Output the [x, y] coordinate of the center of the cell containing the given text.  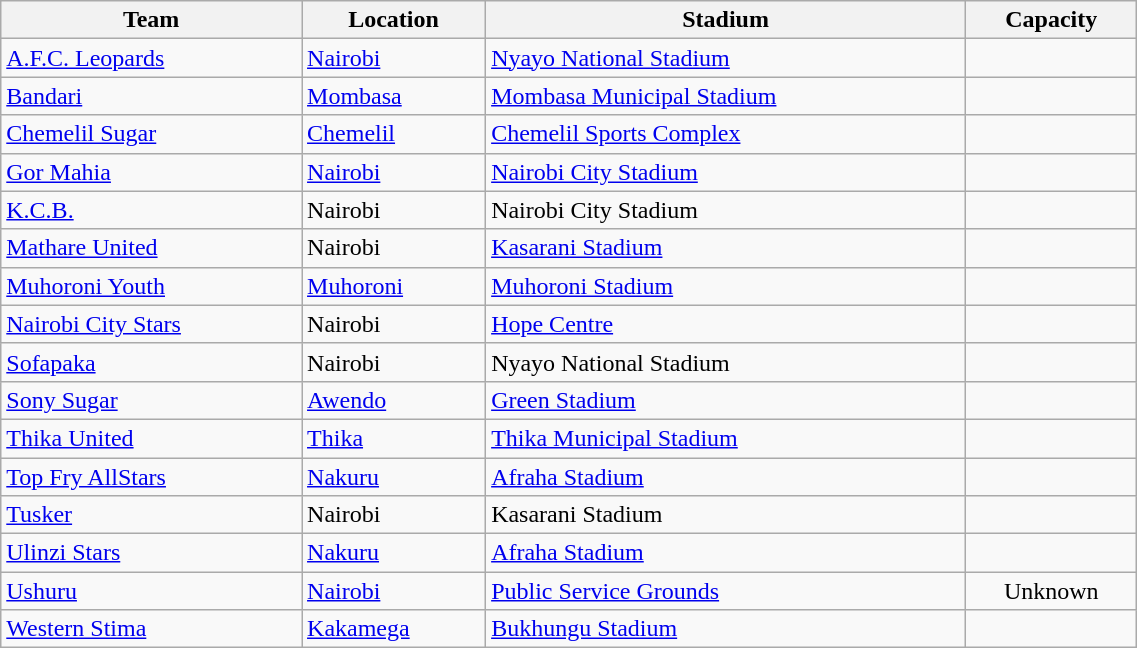
Muhoroni [394, 286]
Bandari [152, 96]
Ulinzi Stars [152, 553]
Capacity [1052, 20]
Awendo [394, 400]
A.F.C. Leopards [152, 58]
Gor Mahia [152, 172]
Location [394, 20]
Thika [394, 438]
Mombasa [394, 96]
Thika Municipal Stadium [726, 438]
Top Fry AllStars [152, 477]
Tusker [152, 515]
Thika United [152, 438]
Mombasa Municipal Stadium [726, 96]
Bukhungu Stadium [726, 629]
Muhoroni Stadium [726, 286]
Unknown [1052, 591]
Public Service Grounds [726, 591]
Western Stima [152, 629]
Stadium [726, 20]
Ushuru [152, 591]
Sofapaka [152, 362]
Green Stadium [726, 400]
Mathare United [152, 248]
Team [152, 20]
Hope Centre [726, 324]
Chemelil [394, 134]
Nairobi City Stars [152, 324]
Chemelil Sugar [152, 134]
Muhoroni Youth [152, 286]
K.C.B. [152, 210]
Chemelil Sports Complex [726, 134]
Kakamega [394, 629]
Sony Sugar [152, 400]
